Pinpoint the cell where the given text exists, returning its (X, Y) midpoint coordinate. 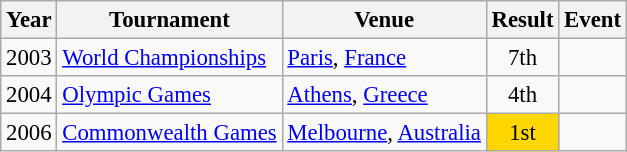
Tournament (170, 20)
Melbourne, Australia (384, 133)
4th (522, 95)
Commonwealth Games (170, 133)
7th (522, 58)
2006 (29, 133)
2004 (29, 95)
1st (522, 133)
Year (29, 20)
Event (593, 20)
Venue (384, 20)
Athens, Greece (384, 95)
Result (522, 20)
Paris, France (384, 58)
World Championships (170, 58)
2003 (29, 58)
Olympic Games (170, 95)
